Output the [X, Y] coordinate of the center of the cell containing the given text.  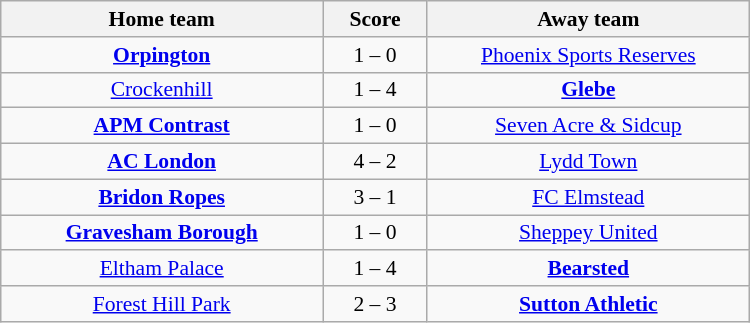
FC Elmstead [588, 197]
Sheppey United [588, 233]
APM Contrast [162, 126]
Sutton Athletic [588, 304]
Forest Hill Park [162, 304]
AC London [162, 162]
Bridon Ropes [162, 197]
Away team [588, 19]
Eltham Palace [162, 269]
Home team [162, 19]
3 – 1 [376, 197]
Phoenix Sports Reserves [588, 55]
Lydd Town [588, 162]
4 – 2 [376, 162]
Seven Acre & Sidcup [588, 126]
Gravesham Borough [162, 233]
Crockenhill [162, 90]
Glebe [588, 90]
Score [376, 19]
Bearsted [588, 269]
2 – 3 [376, 304]
Orpington [162, 55]
